Locate the cell with the specified text and output its [x, y] center coordinate. 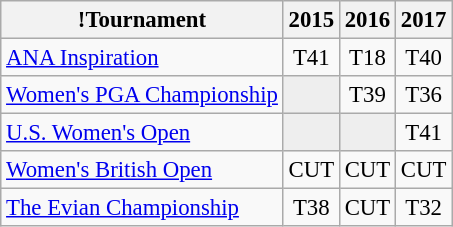
T32 [424, 208]
!Tournament [142, 20]
T40 [424, 58]
2017 [424, 20]
2015 [311, 20]
Women's British Open [142, 170]
The Evian Championship [142, 208]
T38 [311, 208]
T36 [424, 95]
Women's PGA Championship [142, 95]
T18 [367, 58]
2016 [367, 20]
U.S. Women's Open [142, 133]
ANA Inspiration [142, 58]
T39 [367, 95]
